Provide the [x, y] coordinate of the cell's center where the given text is located.  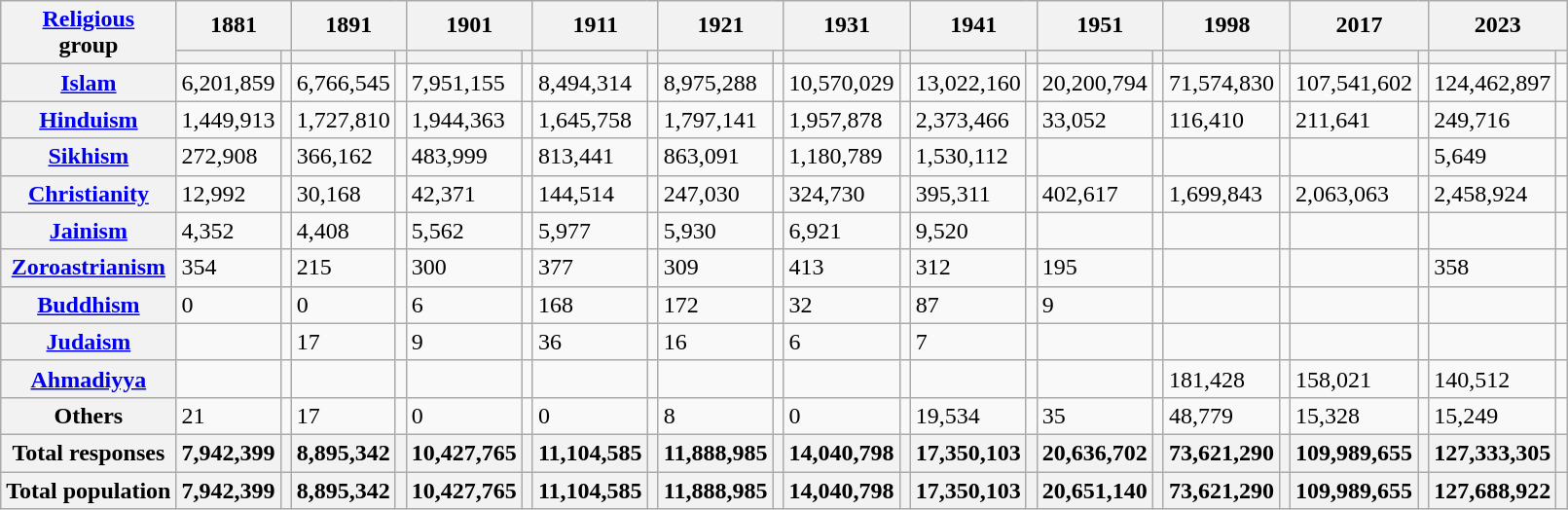
Sikhism [89, 157]
107,541,602 [1355, 83]
140,512 [1493, 379]
71,574,830 [1221, 83]
6,201,859 [228, 83]
5,562 [463, 231]
Jainism [89, 231]
168 [590, 305]
172 [715, 305]
5,649 [1493, 157]
1931 [847, 25]
1,727,810 [343, 120]
Hinduism [89, 120]
4,408 [343, 231]
13,022,160 [967, 83]
1881 [234, 25]
15,249 [1493, 416]
395,311 [967, 194]
9,520 [967, 231]
33,052 [1094, 120]
247,030 [715, 194]
402,617 [1094, 194]
87 [967, 305]
1,180,789 [841, 157]
19,534 [967, 416]
Religiousgroup [89, 33]
1891 [348, 25]
7 [967, 342]
1941 [973, 25]
195 [1094, 268]
1951 [1100, 25]
358 [1493, 268]
2017 [1360, 25]
144,514 [590, 194]
Zoroastrianism [89, 268]
48,779 [1221, 416]
42,371 [463, 194]
Total responses [89, 453]
2,458,924 [1493, 194]
1,944,363 [463, 120]
354 [228, 268]
1901 [469, 25]
2,063,063 [1355, 194]
249,716 [1493, 120]
20,651,140 [1094, 490]
2,373,466 [967, 120]
7,951,155 [463, 83]
Buddhism [89, 305]
16 [715, 342]
8,494,314 [590, 83]
1,530,112 [967, 157]
127,688,922 [1493, 490]
324,730 [841, 194]
12,992 [228, 194]
483,999 [463, 157]
6,921 [841, 231]
Total population [89, 490]
32 [841, 305]
2023 [1498, 25]
366,162 [343, 157]
20,200,794 [1094, 83]
1,699,843 [1221, 194]
158,021 [1355, 379]
215 [343, 268]
1,645,758 [590, 120]
1,449,913 [228, 120]
211,641 [1355, 120]
1,957,878 [841, 120]
1998 [1226, 25]
5,977 [590, 231]
21 [228, 416]
377 [590, 268]
Ahmadiyya [89, 379]
1911 [596, 25]
30,168 [343, 194]
6,766,545 [343, 83]
36 [590, 342]
4,352 [228, 231]
15,328 [1355, 416]
312 [967, 268]
127,333,305 [1493, 453]
10,570,029 [841, 83]
5,930 [715, 231]
300 [463, 268]
272,908 [228, 157]
116,410 [1221, 120]
309 [715, 268]
1921 [720, 25]
1,797,141 [715, 120]
Islam [89, 83]
863,091 [715, 157]
35 [1094, 416]
8,975,288 [715, 83]
Others [89, 416]
Judaism [89, 342]
413 [841, 268]
20,636,702 [1094, 453]
8 [715, 416]
813,441 [590, 157]
Christianity [89, 194]
124,462,897 [1493, 83]
181,428 [1221, 379]
